Determine the (X, Y) coordinate at the center of the cell enclosing the given text.  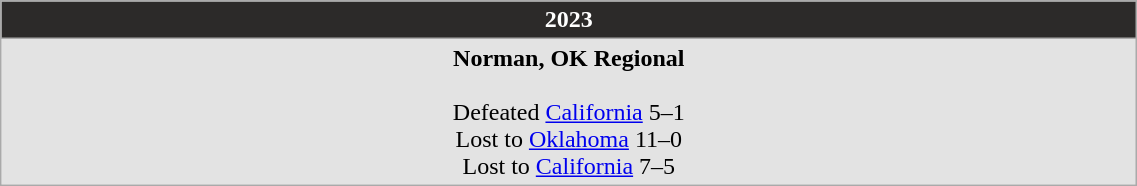
2023 (569, 20)
Norman, OK RegionalDefeated California 5–1 Lost to Oklahoma 11–0 Lost to California 7–5 (569, 112)
